Identify which cell holds the provided text, then report its (X, Y) central coordinate. 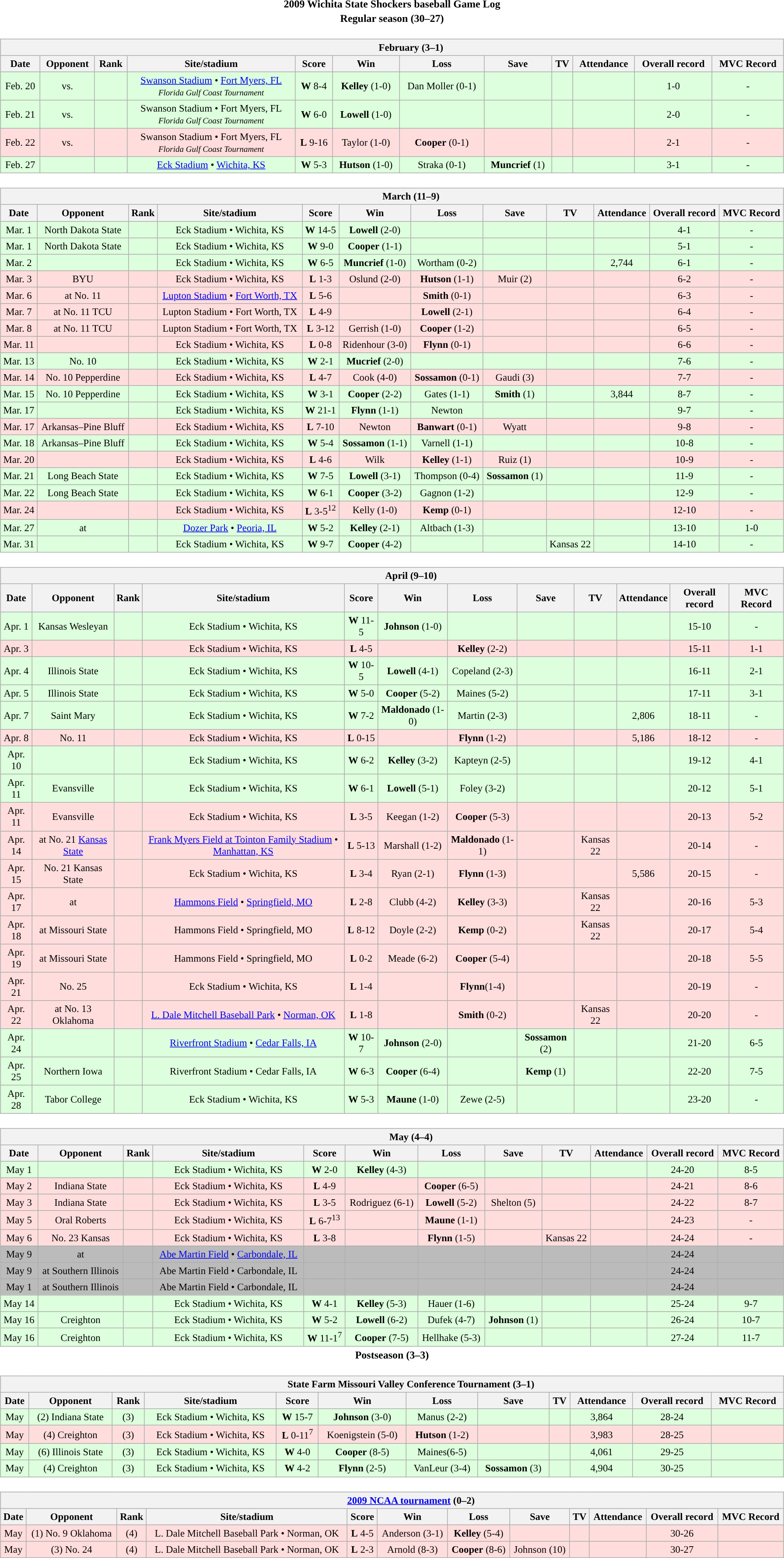
Cooper (8-5) (362, 1452)
Mar. 7 (19, 312)
W 2-1 (321, 361)
Mar. 3 (19, 279)
Maldonado (1-0) (413, 716)
Kelley (3-2) (413, 760)
Muncrief (1-0) (375, 263)
15-10 (699, 627)
20-20 (699, 1015)
Apr. 18 (17, 930)
Banwart (0-1) (447, 427)
L 1-3 (321, 279)
2-0 (673, 115)
Lowell (4-1) (413, 671)
Ridenhour (3-0) (375, 345)
Mar. 2 (19, 263)
30-26 (682, 1533)
L 1-4 (361, 986)
5-2 (756, 816)
May 6 (19, 1238)
30-27 (682, 1549)
Cooper (3-2) (375, 493)
Mar. 6 (19, 295)
28-24 (672, 1417)
Hutson (1-1) (447, 279)
Mar. 24 (19, 510)
No. 23 Kansas (80, 1238)
Keegan (1-2) (413, 816)
W 4-0 (297, 1452)
Apr. 28 (17, 1099)
Apr. 24 (17, 1043)
Koenigstein (5-0) (362, 1435)
(6) Illinois State (70, 1452)
Mar. 13 (19, 361)
W 10-5 (361, 671)
Sossamon (3) (513, 1468)
Feb. 20 (20, 86)
L 3-12 (321, 328)
11-9 (684, 476)
May 2 (19, 1186)
25-24 (682, 1303)
Mar. 18 (19, 443)
15-11 (699, 648)
Shelton (5) (514, 1203)
L 2-3 (362, 1549)
Hutson (1-0) (366, 165)
12-10 (684, 510)
L 3-4 (361, 873)
Sossamon (1) (514, 476)
at No. 13 Oklahoma (73, 1015)
W 21-1 (321, 410)
Thompson (0-4) (447, 476)
Kelley (2-2) (482, 648)
Cooper (7-5) (381, 1337)
Johnson (10) (540, 1549)
Maines (5-2) (482, 693)
W 6-5 (321, 263)
Kelley (1-0) (366, 86)
Martin (2-3) (482, 716)
Feb. 27 (20, 165)
Kemp (1) (546, 1071)
Kelley (1-1) (447, 460)
L 4-7 (321, 378)
Cooper (1-2) (447, 328)
20-15 (699, 873)
6-1 (684, 263)
4,904 (602, 1468)
W 10-7 (361, 1043)
L 3-512 (321, 510)
Kelley (5-4) (479, 1533)
L 6-713 (325, 1220)
Apr. 15 (17, 873)
Dan Moller (0-1) (442, 86)
Apr. 21 (17, 986)
27-24 (682, 1337)
4,061 (602, 1452)
State Farm Missouri Valley Conference Tournament (3–1) (392, 1384)
20-16 (699, 901)
Mar. 27 (19, 528)
Kelley (3-3) (482, 901)
L 3-8 (325, 1238)
Hauer (1-6) (451, 1303)
W 2-0 (325, 1170)
February (3–1) (392, 47)
5,186 (644, 738)
Mar. 14 (19, 378)
at No. 21 Kansas State (73, 845)
April (9–10) (392, 575)
Arnold (8-3) (413, 1549)
W 9-7 (321, 544)
Mar. 31 (19, 544)
Sossamon (1-1) (375, 443)
Ruiz (1) (514, 460)
20-19 (699, 986)
May 14 (19, 1303)
Apr. 1 (17, 627)
W 3-1 (321, 394)
11-7 (751, 1337)
Cooper (4-2) (375, 544)
Apr. 3 (17, 648)
10-8 (684, 443)
24-22 (682, 1203)
Dozer Park • Peoria, IL (230, 528)
22-20 (699, 1071)
Ryan (2-1) (413, 873)
Kemp (0-1) (447, 510)
No. 21 Kansas State (73, 873)
March (11–9) (392, 196)
Kansas Wesleyan (73, 627)
Cooper (6-5) (451, 1186)
24-23 (682, 1220)
at No. 11 (83, 295)
20-13 (699, 816)
Northern Iowa (73, 1071)
Cooper (1-1) (375, 246)
Altbach (1-3) (447, 528)
Marshall (1-2) (413, 845)
5,586 (644, 873)
3,864 (602, 1417)
Cooper (5-3) (482, 816)
23-20 (699, 1099)
Wilk (375, 460)
Johnson (1) (514, 1320)
Maune (1-0) (413, 1099)
May 3 (19, 1203)
3,983 (602, 1435)
Tabor College (73, 1099)
Cooper (5-2) (413, 693)
W 5-4 (321, 443)
Mar. 22 (19, 493)
20-17 (699, 930)
Kelley (2-1) (375, 528)
Kelley (5-3) (381, 1303)
8-5 (751, 1170)
7-5 (756, 1071)
Zewe (2-5) (482, 1099)
L 2-8 (361, 901)
Lowell (3-1) (375, 476)
Cooper (0-1) (442, 143)
7-7 (684, 378)
Flynn(1-4) (482, 986)
W 4-2 (297, 1468)
L 0-117 (297, 1435)
Mar. 15 (19, 394)
14-10 (684, 544)
L 5-13 (361, 845)
Varnell (1-1) (447, 443)
W 11-5 (361, 627)
L 5-6 (321, 295)
Foley (3-2) (482, 788)
Gagnon (1-2) (447, 493)
(1) No. 9 Oklahoma (71, 1533)
W 9-0 (321, 246)
Cooper (2-2) (375, 394)
Flynn (1-2) (482, 738)
Sossamon (2) (546, 1043)
(2) Indiana State (70, 1417)
Smith (0-2) (482, 1015)
Lowell (6-2) (381, 1320)
W 14-5 (321, 230)
2,806 (644, 716)
24-20 (682, 1170)
W 6-2 (361, 760)
Johnson (1-0) (413, 627)
No. 25 (73, 986)
L 9-16 (314, 143)
Wortham (0-2) (447, 263)
29-25 (672, 1452)
(3) No. 24 (71, 1549)
Apr. 17 (17, 901)
Manus (2-2) (442, 1417)
L 1-8 (361, 1015)
Clubb (4-2) (413, 901)
17-11 (699, 693)
Cooper (5-4) (482, 958)
Oral Roberts (80, 1220)
2009 NCAA tournament (0–2) (392, 1500)
W 15-7 (297, 1417)
Lowell (5-1) (413, 788)
Mucrief (2-0) (375, 361)
Oslund (2-0) (375, 279)
Cooper (8-6) (479, 1549)
Copeland (2-3) (482, 671)
Flynn (0-1) (447, 345)
Apr. 8 (17, 738)
24-21 (682, 1186)
No. 10 (83, 361)
Apr. 10 (17, 760)
W 7-2 (361, 716)
3,844 (622, 394)
Kelly (1-0) (375, 510)
5-3 (756, 901)
Maune (1-1) (451, 1220)
L 0-15 (361, 738)
Meade (6-2) (413, 958)
Apr. 4 (17, 671)
L 4-6 (321, 460)
Rodriguez (6-1) (381, 1203)
Johnson (3-0) (362, 1417)
6-2 (684, 279)
Flynn (2-5) (362, 1468)
Gerrish (1-0) (375, 328)
Flynn (1-1) (375, 410)
Saint Mary (73, 716)
Maldonado (1-1) (482, 845)
Maines(6-5) (442, 1452)
5-4 (756, 930)
26-24 (682, 1320)
L 8-12 (361, 930)
W 6-0 (314, 115)
Cook (4-0) (375, 378)
Mar. 20 (19, 460)
8-6 (751, 1186)
Apr. 22 (17, 1015)
Mar. 11 (19, 345)
Kelley (4-3) (381, 1170)
W 5-0 (361, 693)
Sossamon (0-1) (447, 378)
10-7 (751, 1320)
20-14 (699, 845)
20-18 (699, 958)
10-9 (684, 460)
13-10 (684, 528)
May 5 (19, 1220)
Lowell (2-1) (447, 312)
Apr. 19 (17, 958)
Kemp (0-2) (482, 930)
Apr. 14 (17, 845)
1-1 (756, 648)
BYU (83, 279)
12-9 (684, 493)
Flynn (1-5) (451, 1238)
Lowell (1-0) (366, 115)
Mar. 8 (19, 328)
18-11 (699, 716)
L 0-8 (321, 345)
6-6 (684, 345)
VanLeur (3-4) (442, 1468)
21-20 (699, 1043)
Muncrief (1) (518, 165)
Dufek (4-7) (451, 1320)
L 7-10 (321, 427)
L 0-2 (361, 958)
Gates (1-1) (447, 394)
W 7-5 (321, 476)
Taylor (1-0) (366, 143)
Straka (0-1) (442, 165)
Frank Myers Field at Tointon Family Stadium • Manhattan, KS (243, 845)
19-12 (699, 760)
Lowell (5-2) (451, 1203)
30-25 (672, 1468)
Apr. 7 (17, 716)
W 11-17 (325, 1337)
Feb. 22 (20, 143)
20-12 (699, 788)
6-4 (684, 312)
W 8-4 (314, 86)
Mar. 21 (19, 476)
7-6 (684, 361)
Johnson (2-0) (413, 1043)
No. 11 (73, 738)
Smith (1) (514, 394)
W 6-3 (361, 1071)
Kapteyn (2-5) (482, 760)
Hellhake (5-3) (451, 1337)
2,744 (622, 263)
Flynn (1-3) (482, 873)
Wyatt (514, 427)
Doyle (2-2) (413, 930)
Hutson (1-2) (442, 1435)
6-3 (684, 295)
Gaudi (3) (514, 378)
W 4-1 (325, 1303)
5-5 (756, 958)
18-12 (699, 738)
16-11 (699, 671)
Smith (0-1) (447, 295)
Lowell (2-0) (375, 230)
Cooper (6-4) (413, 1071)
Muir (2) (514, 279)
May (4–4) (392, 1137)
Anderson (3-1) (413, 1533)
Apr. 5 (17, 693)
Feb. 21 (20, 115)
28-25 (672, 1435)
9-8 (684, 427)
Apr. 25 (17, 1071)
